Return the (x, y) coordinate for the center point of the cell that contains the specified text.  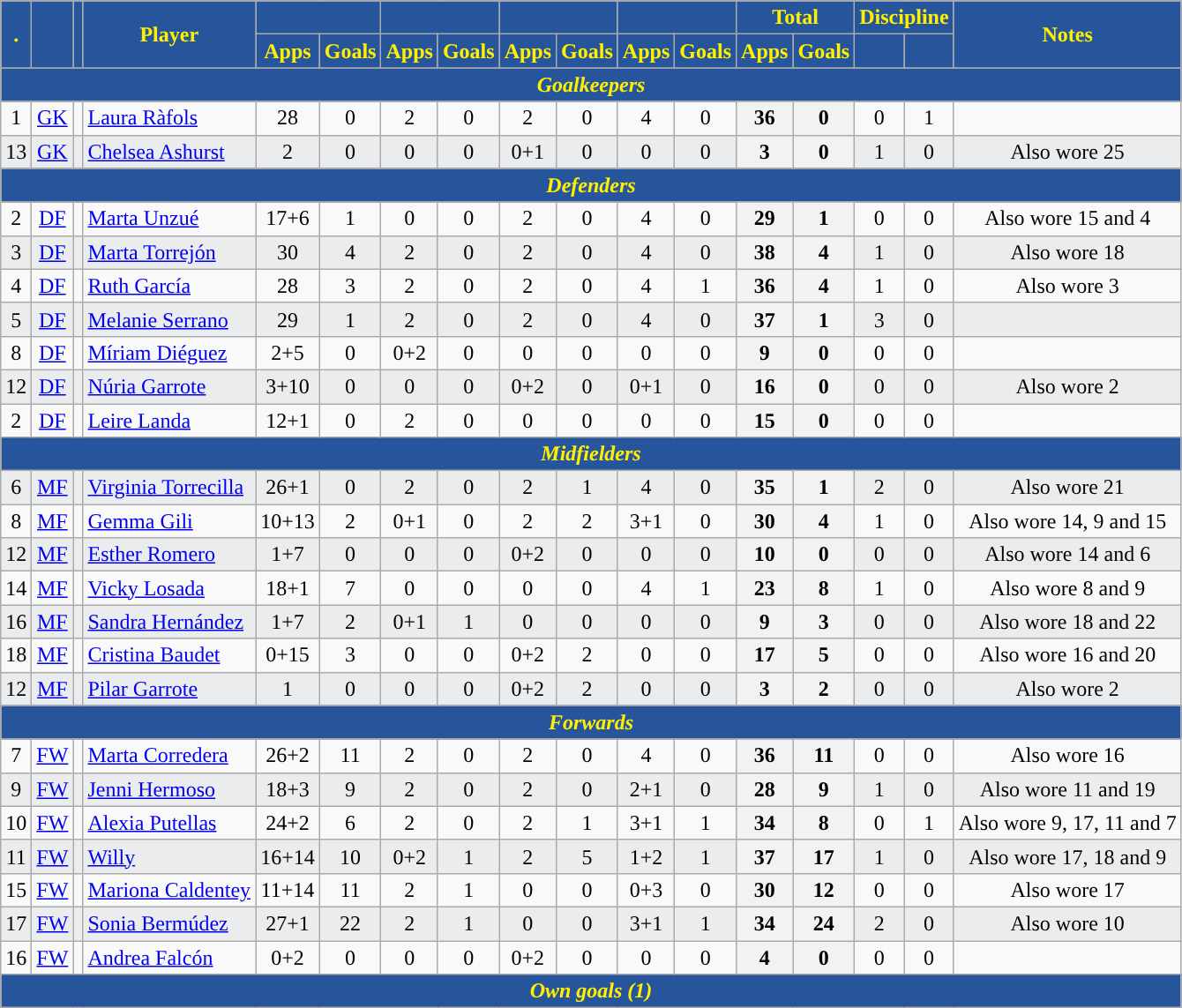
Discipline (904, 18)
17+6 (288, 219)
Willy (169, 856)
13 (16, 152)
Vicky Losada (169, 588)
27+1 (288, 923)
35 (765, 488)
Defenders (591, 185)
Also wore 17 (1067, 890)
Forwards (591, 722)
14 (16, 588)
Cristina Baudet (169, 655)
Ruth García (169, 286)
Virginia Torrecilla (169, 488)
Notes (1067, 34)
16+14 (288, 856)
18 (16, 655)
Míriam Diéguez (169, 353)
Also wore 15 and 4 (1067, 219)
Also wore 14 and 6 (1067, 555)
Also wore 9, 17, 11 and 7 (1067, 823)
Also wore 3 (1067, 286)
Laura Ràfols (169, 118)
2+5 (288, 353)
Also wore 18 and 22 (1067, 622)
Also wore 18 (1067, 252)
Also wore 16 and 20 (1067, 655)
Marta Torrejón (169, 252)
Also wore 10 (1067, 923)
Marta Corredera (169, 756)
Mariona Caldentey (169, 890)
Also wore 25 (1067, 152)
0+3 (646, 890)
1+2 (646, 856)
26+1 (288, 488)
18+1 (288, 588)
Jenni Hermoso (169, 789)
Marta Unzué (169, 219)
22 (350, 923)
0+15 (288, 655)
10+13 (288, 521)
Leire Landa (169, 421)
Also wore 17, 18 and 9 (1067, 856)
Andrea Falcón (169, 957)
Own goals (1) (591, 991)
23 (765, 588)
Melanie Serrano (169, 319)
Sandra Hernández (169, 622)
Goalkeepers (591, 85)
24 (824, 923)
12+1 (288, 421)
Pilar Garrote (169, 689)
Gemma Gili (169, 521)
24+2 (288, 823)
18+3 (288, 789)
Player (169, 34)
Núria Garrote (169, 386)
2+1 (646, 789)
Sonia Bermúdez (169, 923)
Total (796, 18)
Also wore 11 and 19 (1067, 789)
Alexia Putellas (169, 823)
Also wore 16 (1067, 756)
Chelsea Ashurst (169, 152)
Esther Romero (169, 555)
Midfielders (591, 454)
Also wore 21 (1067, 488)
26+2 (288, 756)
11+14 (288, 890)
3+10 (288, 386)
Also wore 8 and 9 (1067, 588)
Also wore 14, 9 and 15 (1067, 521)
38 (765, 252)
. (16, 34)
